Return the (X, Y) coordinate for the center point of the cell that contains the specified text.  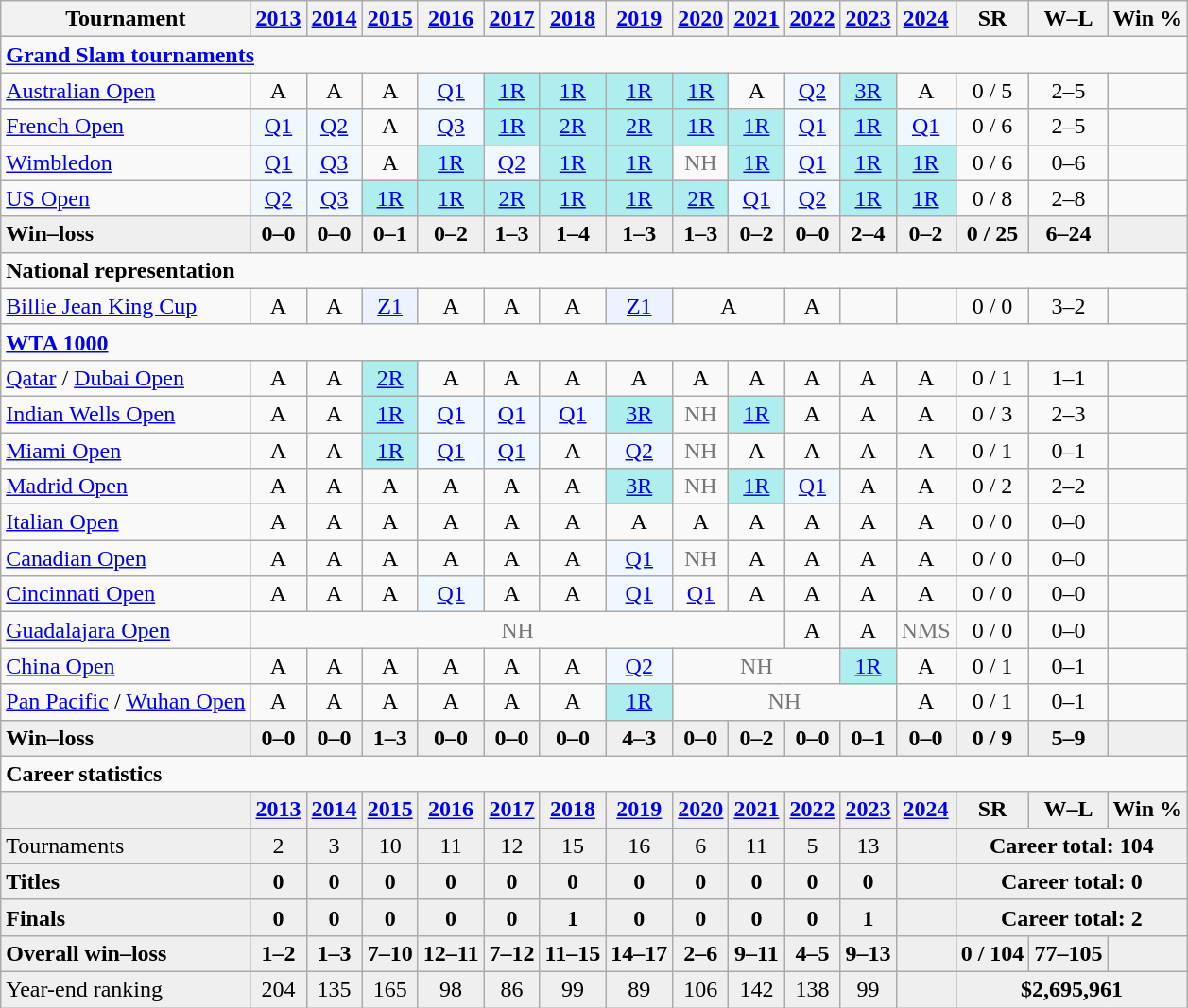
0–6 (1068, 162)
204 (278, 989)
138 (813, 989)
Miami Open (126, 451)
Madrid Open (126, 487)
$2,695,961 (1072, 989)
0 / 5 (992, 91)
9–11 (756, 953)
6 (701, 846)
77–105 (1068, 953)
3–2 (1068, 306)
Pan Pacific / Wuhan Open (126, 702)
13 (868, 846)
Australian Open (126, 91)
2 (278, 846)
0 / 25 (992, 234)
Tournaments (126, 846)
0 / 8 (992, 198)
Overall win–loss (126, 953)
2–3 (1068, 414)
Grand Slam tournaments (594, 55)
Indian Wells Open (126, 414)
Career statistics (594, 774)
Finals (126, 917)
0 / 9 (992, 738)
106 (701, 989)
89 (639, 989)
NMS (926, 630)
16 (639, 846)
China Open (126, 666)
7–12 (512, 953)
0 / 104 (992, 953)
WTA 1000 (594, 342)
Year-end ranking (126, 989)
14–17 (639, 953)
2–2 (1068, 487)
3 (335, 846)
Canadian Open (126, 558)
1–4 (573, 234)
0 / 3 (992, 414)
86 (512, 989)
98 (451, 989)
Italian Open (126, 522)
US Open (126, 198)
10 (389, 846)
Cincinnati Open (126, 594)
Guadalajara Open (126, 630)
National representation (594, 270)
Career total: 0 (1072, 881)
2–6 (701, 953)
9–13 (868, 953)
4–5 (813, 953)
12 (512, 846)
2–8 (1068, 198)
7–10 (389, 953)
0 / 2 (992, 487)
165 (389, 989)
5 (813, 846)
1–1 (1068, 378)
Wimbledon (126, 162)
4–3 (639, 738)
142 (756, 989)
12–11 (451, 953)
135 (335, 989)
Tournament (126, 19)
2–4 (868, 234)
Billie Jean King Cup (126, 306)
Career total: 104 (1072, 846)
5–9 (1068, 738)
French Open (126, 127)
1–2 (278, 953)
Titles (126, 881)
6–24 (1068, 234)
Qatar / Dubai Open (126, 378)
15 (573, 846)
11–15 (573, 953)
Career total: 2 (1072, 917)
